Find where the given text appears and provide that cell's center as (X, Y) coordinate. 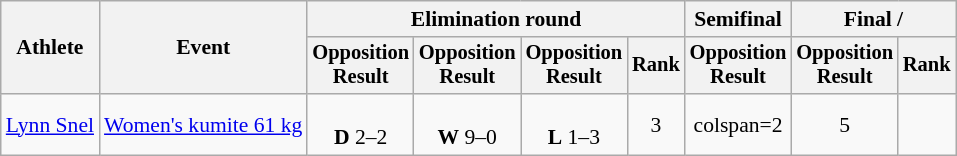
Lynn Snel (50, 124)
5 (844, 124)
Elimination round (496, 19)
colspan=2 (738, 124)
3 (656, 124)
Semifinal (738, 19)
D 2–2 (360, 124)
Event (203, 48)
Athlete (50, 48)
W 9–0 (468, 124)
Final / (873, 19)
L 1–3 (574, 124)
Women's kumite 61 kg (203, 124)
